For the text-containing cell, return its midpoint in (x, y) coordinate format. 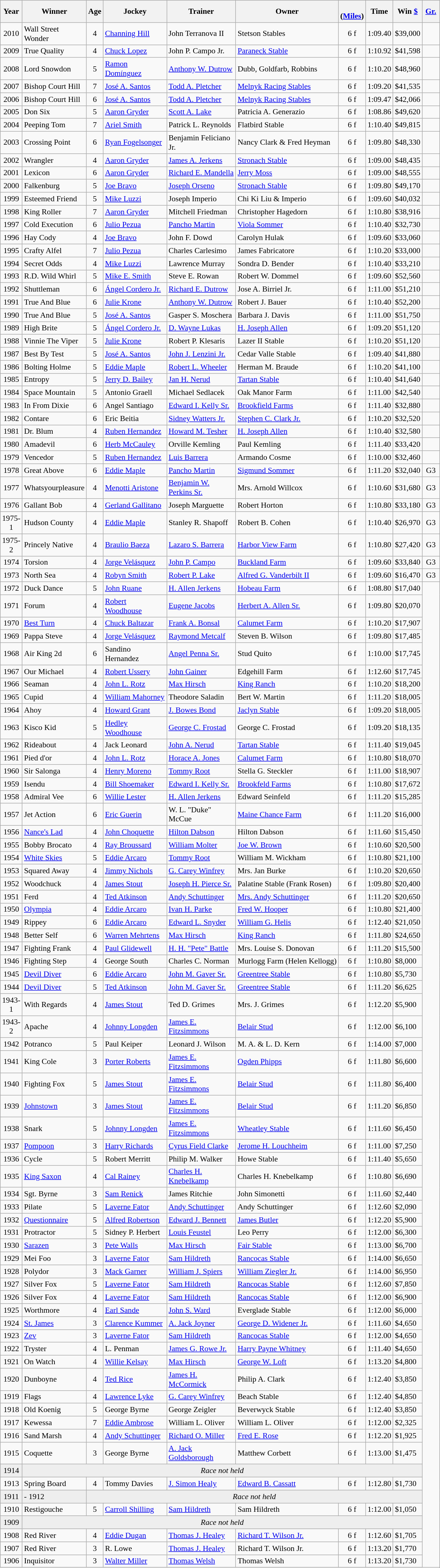
M. A. & L. D. Kern (287, 1044)
R.D. Wild Whirl (54, 276)
Cycle (54, 1159)
Carolyn Hulak (287, 238)
Everglade Stable (287, 1310)
Alfred G. Vanderbilt II (287, 575)
Jerry D. Bailey (135, 380)
Cyrus Field Clarke (201, 1146)
1993 (11, 276)
$6,900 (408, 1297)
H. H. "Pete" Battle (201, 948)
Raymond Metcalf (201, 636)
1910 (11, 1510)
Edward L. Snyder (201, 923)
Kisco Kid (54, 727)
1:08.86 (379, 112)
Sidney Watters Jr. (201, 418)
Johnstown (54, 1106)
1927 (11, 1284)
$33,210 (408, 264)
$49,815 (408, 125)
Admiral Vee (54, 797)
Robert W. Dommel (287, 276)
Age (95, 12)
1933 (11, 1207)
$32,520 (408, 418)
$33,180 (408, 506)
1917 (11, 1423)
1934 (11, 1194)
Better Self (54, 936)
Jan H. Nerud (201, 380)
$1,050 (408, 1510)
William Mahorney (135, 697)
Restigouche (54, 1510)
Murlogg Farm (Helen Kellogg) (287, 961)
$6,450 (408, 1128)
Sondra D. Bender (287, 264)
1970 (11, 623)
1990 (11, 315)
George Zeigler (201, 1410)
Gr. (431, 12)
$6,100 (408, 1027)
Nance's Lad (54, 832)
$51,210 (408, 289)
1956 (11, 832)
1999 (11, 199)
$6,700 (408, 1246)
1974 (11, 562)
Protractor (54, 1233)
Bert W. Martin (287, 697)
John A. Nerud (201, 745)
1996 (11, 238)
King Cole (54, 1062)
1932 (11, 1220)
1920 (11, 1379)
$6,850 (408, 1106)
Eddie Ambrose (135, 1423)
2009 (11, 51)
1936 (11, 1159)
Bobby Brocato (54, 845)
Patrick L. Reynolds (201, 125)
Lord Snowdon (54, 69)
John Ruane (135, 589)
$33,840 (408, 562)
Jockey (135, 12)
1973 (11, 575)
$2,090 (408, 1207)
Eddie Dugan (135, 1535)
Harbor View Farm (287, 545)
1986 (11, 367)
Porter Roberts (135, 1062)
Flatbird Stable (287, 125)
Seaman (54, 684)
Wrangler (54, 160)
Fighting Step (54, 961)
$6,600 (408, 1062)
King Roller (54, 212)
Paul Kemling (287, 445)
Potranco (54, 1044)
Robert Woodhouse (135, 606)
Richard E. Dutrow (201, 289)
John S. Ward (201, 1310)
Whatsyourpleasure (54, 487)
Jerome H. Louchheim (287, 1146)
$1,705 (408, 1535)
White Skies (54, 858)
2001 (11, 173)
W. L. "Duke" McCue (201, 814)
Scott A. Lake (201, 112)
1972 (11, 589)
Robert B. Cohen (287, 523)
Ray Broussard (135, 845)
Mack Garner (135, 1271)
$1,475 (408, 1453)
2008 (11, 69)
Menotti Aristone (135, 487)
$32,460 (408, 457)
$16,470 (408, 575)
J. Bowes Bond (201, 710)
$26,970 (408, 523)
Rideabout (54, 745)
$18,135 (408, 727)
1954 (11, 858)
Ted D. Grimes (201, 1004)
1978 (11, 470)
Amadevil (54, 445)
2000 (11, 186)
Torsion (54, 562)
$52,560 (408, 276)
William J. Spiers (201, 1271)
$33,060 (408, 238)
Steve E. Rowan (201, 276)
Lexicon (54, 173)
1949 (11, 923)
Jimmy Nichols (135, 871)
Henry Moreno (135, 771)
$52,200 (408, 302)
Stud Quito (287, 654)
Beach Stable (287, 1397)
$51,750 (408, 315)
$32,730 (408, 225)
With Regards (54, 1004)
James G. Rowe Jr. (201, 1349)
$18,907 (408, 771)
Channing Hill (135, 33)
$16,000 (408, 814)
$38,916 (408, 212)
$4,800 (408, 1362)
Crossing Point (54, 143)
$48,330 (408, 143)
Herb McCauley (135, 445)
Mrs. Arnold Willcox (287, 487)
Jose A. Birriel Jr. (287, 289)
1925 (11, 1310)
Stetson Stables (287, 33)
William M. Wickham (287, 858)
Gallant Bob (54, 506)
1957 (11, 814)
Kewessa (54, 1423)
$42,066 (408, 99)
$1,925 (408, 1436)
Robert Horton (287, 506)
1946 (11, 961)
Woodchuck (54, 884)
Time (379, 12)
1981 (11, 432)
John P. Campo Jr. (201, 51)
$41,880 (408, 354)
Vinnie The Viper (54, 341)
John Terranova II (201, 33)
Howe Stable (287, 1159)
Sam Renick (135, 1194)
2002 (11, 160)
Squared Away (54, 871)
Robert L. Wheeler (201, 367)
Apache (54, 1027)
Charles C. Norman (201, 961)
Eric Guerin (135, 814)
$8,000 (408, 961)
Ted Rice (135, 1379)
Mike E. Smith (135, 276)
Bolting Holme (54, 367)
Michael Sedlacek (201, 393)
1943-2 (11, 1027)
Peeping Tom (54, 125)
$41,535 (408, 86)
$24,650 (408, 936)
Flags (54, 1397)
Warren Mehrtens (135, 936)
Beverwyck Stable (287, 1410)
$32,580 (408, 432)
Sgt. Byrne (54, 1194)
Lawrence Lyke (135, 1397)
1984 (11, 393)
$41,640 (408, 380)
Sidney P. Herbert (135, 1233)
Fred E. Rose (287, 1436)
Jet Action (54, 814)
Fair Stable (287, 1246)
(Miles) (352, 12)
2010 (11, 33)
Carroll Shilling (135, 1510)
1940 (11, 1084)
1969 (11, 636)
1919 (11, 1397)
1937 (11, 1146)
Ferd (54, 897)
Edward J. Bennett (201, 1220)
1930 (11, 1246)
Cupid (54, 697)
Tryster (54, 1349)
Questionnaire (54, 1220)
1979 (11, 457)
D. Wayne Lukas (201, 328)
Chuck Lopez (135, 51)
1942 (11, 1044)
$32,880 (408, 406)
Jack Leonard (135, 745)
Lazer II Stable (287, 341)
George W. Loft (287, 1362)
1939 (11, 1106)
James H. McCormick (201, 1379)
1959 (11, 784)
1928 (11, 1271)
Polydor (54, 1271)
Cold Execution (54, 225)
Harry Payne Whitney (287, 1349)
1924 (11, 1323)
Chuck Baltazar (135, 623)
James Butler (287, 1220)
$1,770 (408, 1548)
North Sea (54, 575)
Sandino Hernandez (135, 654)
Mei Foo (54, 1259)
Herman M. Braude (287, 367)
1944 (11, 987)
Wall Street Wonder (54, 33)
Isendu (54, 784)
$17,907 (408, 623)
Rippey (54, 923)
Lazaro S. Barrera (201, 545)
Our Michael (54, 672)
High Brite (54, 328)
$39,000 (408, 33)
1947 (11, 948)
Stanley R. Shapoff (201, 523)
1935 (11, 1176)
1982 (11, 418)
$41,100 (408, 367)
$48,435 (408, 160)
Luis Barrera (201, 457)
2003 (11, 143)
1976 (11, 506)
2006 (11, 99)
Ahoy (54, 710)
$27,420 (408, 545)
Worthmore (54, 1310)
2004 (11, 125)
1975-2 (11, 545)
John F. Dowd (201, 238)
True Quality (54, 51)
1991 (11, 302)
Alfred Robertson (135, 1220)
1995 (11, 251)
Theodore Saladin (201, 697)
1988 (11, 341)
Angel Penna Sr. (201, 654)
Orville Kemling (201, 445)
Joseph H. Pierce Sr. (201, 884)
R. Lowe (135, 1548)
Fighting Fox (54, 1084)
1909 (11, 1523)
In From Dixie (54, 406)
George South (135, 961)
1975-1 (11, 523)
$21,400 (408, 909)
1908 (11, 1535)
1948 (11, 936)
Sigmund Sommer (287, 470)
1958 (11, 797)
Edward Seinfeld (287, 797)
William G. Helis (287, 923)
Palatine Stable (Frank Rosen) (287, 884)
Ryan Fogelsonger (135, 143)
Gerland Gallitano (135, 506)
$6,400 (408, 1084)
Armando Cosme (287, 457)
Richard O. Miller (201, 1436)
1952 (11, 884)
A. Jack Joyner (201, 1323)
Benjamin W. Perkins Sr. (201, 487)
1965 (11, 697)
Paul Keiper (135, 1044)
1962 (11, 745)
1987 (11, 354)
Dubb, Goldfarb, Robbins (287, 69)
$19,045 (408, 745)
$15,285 (408, 797)
James Fabricatore (287, 251)
$15,450 (408, 832)
$2,440 (408, 1194)
On Watch (54, 1362)
J. Simon Healy (201, 1484)
Stella G. Steckler (287, 771)
Air King 2d (54, 654)
Owner (287, 12)
Sir Salonga (54, 771)
Leonard J. Wilson (201, 1044)
1994 (11, 264)
Eugene Jacobs (201, 606)
Pappa Steve (54, 636)
$6,950 (408, 1271)
$5,730 (408, 974)
Paul Glidewell (135, 948)
1922 (11, 1349)
1992 (11, 289)
Hay Cody (54, 238)
Sarazen (54, 1246)
Oak Manor Farm (287, 393)
$49,620 (408, 112)
Don Six (54, 112)
Jerry Moss (287, 173)
$7,000 (408, 1044)
1977 (11, 487)
Gasper S. Moschera (201, 315)
1989 (11, 328)
$18,200 (408, 684)
1960 (11, 771)
Joe W. Brown (287, 845)
2007 (11, 86)
1916 (11, 1436)
1985 (11, 380)
Edgehill Farm (287, 672)
James Ritchie (201, 1194)
1921 (11, 1362)
Horace A. Jones (201, 758)
Barbara J. Davis (287, 315)
Matthew Corbett (287, 1453)
$48,960 (408, 69)
1914 (11, 1471)
Mrs. Jan Burke (287, 871)
Harry Richards (135, 1146)
Pompoon (54, 1146)
Esteemed Friend (54, 199)
2005 (11, 112)
Charles Carlesimo (201, 251)
$33,420 (408, 445)
Lawrence Murray (201, 264)
1964 (11, 710)
Angel Santiago (135, 406)
Robyn Smith (135, 575)
1:10.92 (379, 51)
Buckland Farm (287, 562)
Best Turn (54, 623)
Win $ (408, 12)
1:09.47 (379, 99)
Cal Rainey (135, 1176)
Willie Kelsay (135, 1362)
$41,598 (408, 51)
Paraneck Stable (287, 51)
1971 (11, 606)
1:12.80 (379, 1484)
Jaclyn Stable (287, 710)
1907 (11, 1548)
Howard Grant (135, 710)
Brookfeld Farms (287, 784)
Patricia A. Generazio (287, 112)
1945 (11, 974)
- 1912 (54, 1497)
1918 (11, 1410)
Ivan H. Parke (201, 909)
$6,300 (408, 1233)
$2,325 (408, 1423)
Richard E. Mandella (201, 173)
1943-1 (11, 1004)
Joseph Orseno (201, 186)
Ogden Phipps (287, 1062)
Entropy (54, 380)
Philip A. Clark (287, 1379)
Olympia (54, 909)
Eric Beitia (135, 418)
Wheatley Stable (287, 1128)
1:08.80 (379, 589)
Bill Shoemaker (135, 784)
Best By Test (54, 354)
John J. Lenzini Jr. (201, 354)
$7,250 (408, 1146)
A. Jack Goldsborough (201, 1453)
$6,690 (408, 1176)
Mrs. Louise S. Donovan (287, 948)
1968 (11, 654)
Mrs. J. Grimes (287, 1004)
1953 (11, 871)
St. James (54, 1323)
George D. Widener Jr. (287, 1323)
Great Above (54, 470)
King Saxon (54, 1176)
Robert Merritt (135, 1159)
1955 (11, 845)
1923 (11, 1336)
Robert Ussery (135, 672)
Winner (54, 12)
1938 (11, 1128)
Dr. Blum (54, 432)
Shuttleman (54, 289)
Spring Board (54, 1484)
Christopher Hagedorn (287, 212)
Benjamin Feliciano Jr. (201, 143)
1913 (11, 1484)
$32,040 (408, 470)
Trainer (201, 12)
1915 (11, 1453)
Robert P. Klesaris (201, 341)
Contare (54, 418)
1931 (11, 1233)
John Gainer (201, 672)
1961 (11, 758)
Tommy Davies (135, 1484)
Walter Miller (135, 1561)
Zev (54, 1336)
$31,680 (408, 487)
Coquette (54, 1453)
Falkenburg (54, 186)
$6,650 (408, 1259)
Antonio Graell (135, 393)
Brookfield Farms (287, 406)
Fighting Frank (54, 948)
1926 (11, 1297)
Stephen C. Clark Jr. (287, 418)
$42,540 (408, 393)
$17,672 (408, 784)
$18,070 (408, 758)
Hedley Woodhouse (135, 727)
Year (11, 12)
Steven B. Wilson (287, 636)
Viola Sommer (287, 225)
John Simonetti (287, 1194)
1951 (11, 897)
1906 (11, 1561)
Robert P. Lake (201, 575)
Vencedor (54, 457)
L. Penman (135, 1349)
$7,850 (408, 1284)
Crafty Alfel (54, 251)
Braulio Baeza (135, 545)
Joseph Imperio (201, 199)
1911 (11, 1497)
Hobeau Farm (287, 589)
Howard M. Tesher (201, 432)
Space Mountain (54, 393)
Ariel Smith (135, 125)
Duck Dance (54, 589)
Earl Sande (135, 1310)
$20,400 (408, 884)
$17,040 (408, 589)
Fred W. Hooper (287, 909)
$5,650 (408, 1159)
Clarence Kummer (135, 1323)
$33,000 (408, 251)
$15,500 (408, 948)
Hudson County (54, 523)
Sand Marsh (54, 1436)
Snark (54, 1128)
Pete Walls (135, 1246)
Ramon Domínguez (135, 69)
Secret Odds (54, 264)
$20,070 (408, 606)
$20,500 (408, 845)
Willie Lester (135, 797)
James A. Jerkens (201, 160)
Cedar Valle Stable (287, 354)
Philip M. Walker (201, 1159)
Inquisitor (54, 1561)
Maine Chance Farm (287, 814)
Herbert A. Allen Sr. (287, 606)
$49,170 (408, 186)
Mitchell Friedman (201, 212)
1929 (11, 1259)
Forum (54, 606)
$17,485 (408, 636)
William Ziegler Jr. (287, 1271)
Old Koenig (54, 1410)
Mrs. Andy Schuttinger (287, 897)
$6,625 (408, 987)
$6,000 (408, 1310)
Pilate (54, 1207)
1998 (11, 212)
1997 (11, 225)
Dunboyne (54, 1379)
Chi Ki Liu & Imperio (287, 199)
1980 (11, 445)
$4,850 (408, 1397)
1963 (11, 727)
Princely Native (54, 545)
Nancy Clark & Fred Heyman (287, 143)
Robert J. Bauer (287, 302)
William Molter (201, 845)
$40,032 (408, 199)
Edward B. Cassatt (287, 1484)
Louis Feustel (201, 1233)
1950 (11, 909)
Leo Perry (287, 1233)
$21,100 (408, 858)
1966 (11, 684)
1967 (11, 672)
$48,555 (408, 173)
1941 (11, 1062)
1983 (11, 406)
John Choquette (135, 832)
Joseph Marguette (201, 506)
Frank A. Bonsal (201, 623)
Pied d'or (54, 758)
John P. Campo (201, 562)
$21,050 (408, 923)
